Determine the [x, y] coordinate at the center of the cell enclosing the given text.  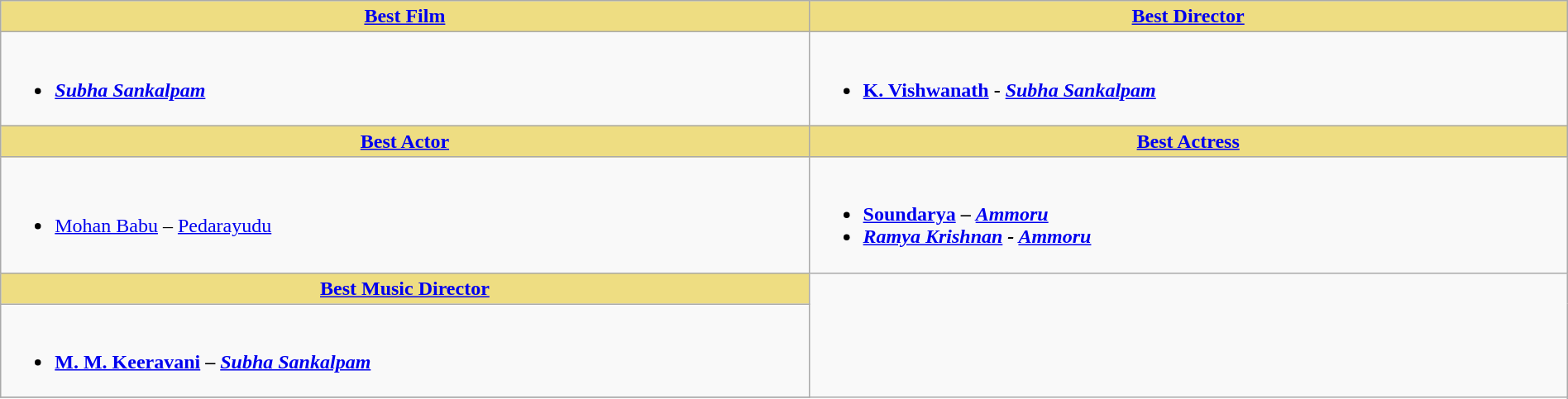
Soundarya – AmmoruRamya Krishnan - Ammoru [1188, 215]
K. Vishwanath - Subha Sankalpam [1188, 79]
Best Director [1188, 17]
Best Actress [1188, 141]
M. M. Keeravani – Subha Sankalpam [405, 350]
Best Film [405, 17]
Subha Sankalpam [405, 79]
Mohan Babu – Pedarayudu [405, 215]
Best Actor [405, 141]
Best Music Director [405, 288]
